Find where the given text appears and provide that cell's center as [X, Y] coordinate. 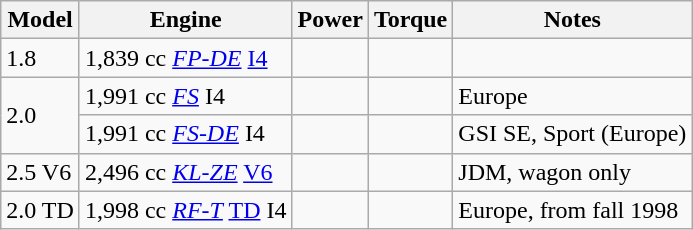
1,991 cc FS I4 [186, 96]
2.5 V6 [40, 172]
1.8 [40, 58]
Model [40, 20]
JDM, wagon only [572, 172]
Europe [572, 96]
Torque [410, 20]
1,998 cc RF-T TD I4 [186, 210]
Notes [572, 20]
Power [330, 20]
2,496 cc KL-ZE V6 [186, 172]
GSI SE, Sport (Europe) [572, 134]
2.0 TD [40, 210]
2.0 [40, 115]
1,991 cc FS-DE I4 [186, 134]
1,839 cc FP-DE I4 [186, 58]
Europe, from fall 1998 [572, 210]
Engine [186, 20]
